Pinpoint the cell where the given text exists, returning its [X, Y] midpoint coordinate. 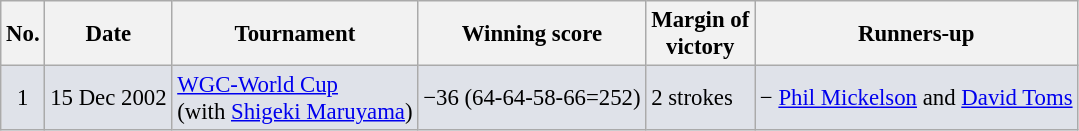
−36 (64-64-58-66=252) [532, 98]
WGC-World Cup(with Shigeki Maruyama) [295, 98]
Winning score [532, 34]
15 Dec 2002 [108, 98]
Date [108, 34]
No. [23, 34]
1 [23, 98]
Margin ofvictory [700, 34]
− Phil Mickelson and David Toms [916, 98]
2 strokes [700, 98]
Tournament [295, 34]
Runners-up [916, 34]
